Locate the cell with the specified text and output its (X, Y) center coordinate. 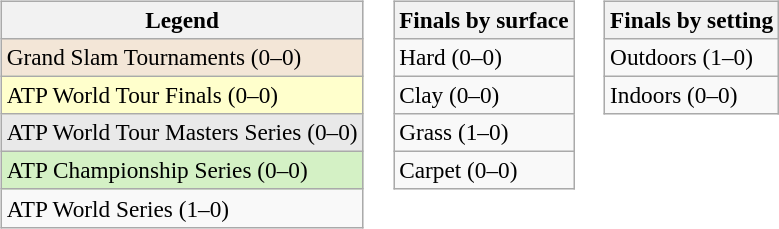
ATP World Series (1–0) (182, 208)
ATP Championship Series (0–0) (182, 171)
ATP World Tour Masters Series (0–0) (182, 133)
Finals by surface (484, 20)
Finals by setting (692, 20)
Indoors (0–0) (692, 95)
Clay (0–0) (484, 95)
Grass (1–0) (484, 133)
ATP World Tour Finals (0–0) (182, 95)
Grand Slam Tournaments (0–0) (182, 57)
Carpet (0–0) (484, 171)
Legend (182, 20)
Outdoors (1–0) (692, 57)
Hard (0–0) (484, 57)
